Provide the (x, y) coordinate of the cell's center where the given text is located.  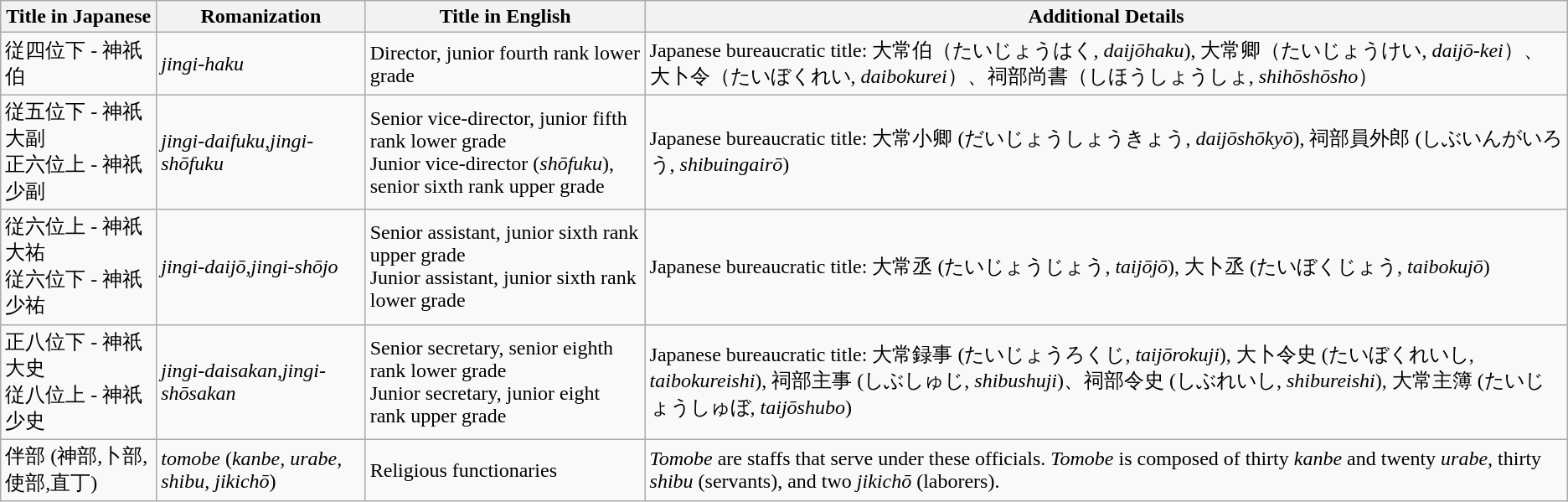
Title in Japanese (79, 17)
jingi-daifuku,jingi-shōfuku (261, 153)
Japanese bureaucratic title: 大常伯（たいじょうはく, daijōhaku), 大常卿（たいじょうけい, daijō-kei）、大卜令（たいぼくれい, daibokurei）、祠部尚書（しほうしょうしょ, shihōshōsho） (1106, 64)
従六位上 - 神祇大祐従六位下 - 神祇少祐 (79, 267)
tomobe (kanbe, urabe, shibu, jikichō) (261, 470)
Senior secretary, senior eighth rank lower gradeJunior secretary, junior eight rank upper grade (505, 382)
Japanese bureaucratic title: 大常丞 (たいじょうじょう, taijōjō), 大卜丞 (たいぼくじょう, taibokujō) (1106, 267)
jingi-daijō,jingi-shōjo (261, 267)
Additional Details (1106, 17)
従五位下 - 神祇大副正六位上 - 神祇少副 (79, 153)
Senior vice-director, junior fifth rank lower gradeJunior vice-director (shōfuku), senior sixth rank upper grade (505, 153)
jingi-daisakan,jingi-shōsakan (261, 382)
従四位下 - 神祇伯 (79, 64)
Religious functionaries (505, 470)
Romanization (261, 17)
正八位下 - 神祇大史従八位上 - 神祇少史 (79, 382)
Senior assistant, junior sixth rank upper gradeJunior assistant, junior sixth rank lower grade (505, 267)
Japanese bureaucratic title: 大常小卿 (だいじょうしょうきょう, daijōshōkyō), 祠部員外郎 (しぶいんがいろう, shibuingairō) (1106, 153)
Director, junior fourth rank lower grade (505, 64)
Title in English (505, 17)
jingi-haku (261, 64)
伴部 (神部,卜部,使部,直丁) (79, 470)
